Capture the cell that displays the provided text and extract its [X, Y] central coordinate. 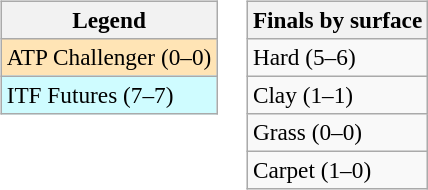
Grass (0–0) [337, 133]
ITF Futures (7–7) [108, 95]
Hard (5–6) [337, 57]
ATP Challenger (0–0) [108, 57]
Finals by surface [337, 20]
Carpet (1–0) [337, 171]
Clay (1–1) [337, 95]
Legend [108, 20]
